Search for the cell housing the specified text and yield its [X, Y] center coordinate. 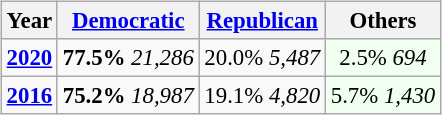
2020 [29, 58]
75.2% 18,987 [128, 96]
2016 [29, 96]
2.5% 694 [382, 58]
77.5% 21,286 [128, 58]
Republican [262, 21]
5.7% 1,430 [382, 96]
Democratic [128, 21]
Others [382, 21]
19.1% 4,820 [262, 96]
Year [29, 21]
20.0% 5,487 [262, 58]
